Determine the [x, y] coordinate at the center of the cell enclosing the given text.  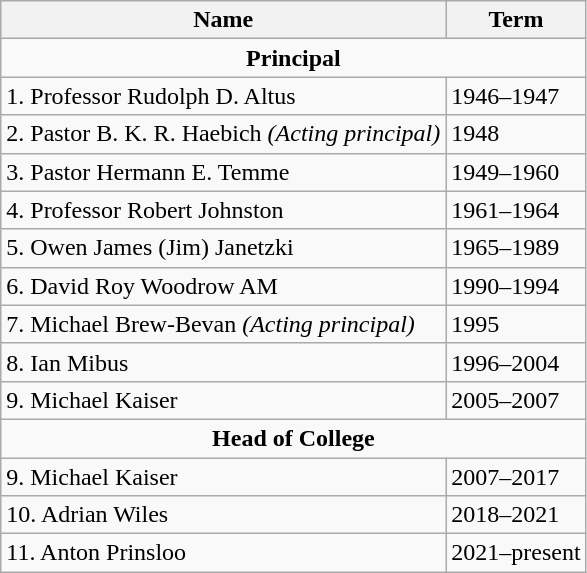
1948 [516, 134]
4. Professor Robert Johnston [224, 210]
1949–1960 [516, 172]
Name [224, 20]
2005–2007 [516, 400]
11. Anton Prinsloo [224, 553]
2021–present [516, 553]
1. Professor Rudolph D. Altus [224, 96]
3. Pastor Hermann E. Temme [224, 172]
1961–1964 [516, 210]
2007–2017 [516, 477]
Principal [294, 58]
1996–2004 [516, 362]
1995 [516, 324]
8. Ian Mibus [224, 362]
1965–1989 [516, 248]
6. David Roy Woodrow AM [224, 286]
1990–1994 [516, 286]
Head of College [294, 438]
7. Michael Brew-Bevan (Acting principal) [224, 324]
2018–2021 [516, 515]
5. Owen James (Jim) Janetzki [224, 248]
2. Pastor B. K. R. Haebich (Acting principal) [224, 134]
Term [516, 20]
10. Adrian Wiles [224, 515]
1946–1947 [516, 96]
